Locate the cell with the specified text and output its (X, Y) center coordinate. 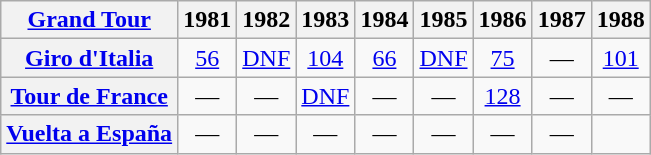
Grand Tour (90, 20)
75 (502, 58)
Giro d'Italia (90, 58)
1987 (562, 20)
1986 (502, 20)
56 (208, 58)
101 (620, 58)
1982 (266, 20)
Tour de France (90, 96)
1981 (208, 20)
104 (326, 58)
66 (384, 58)
1985 (444, 20)
1983 (326, 20)
Vuelta a España (90, 134)
1988 (620, 20)
128 (502, 96)
1984 (384, 20)
